Provide the (x, y) coordinate of the cell's center where the given text is located.  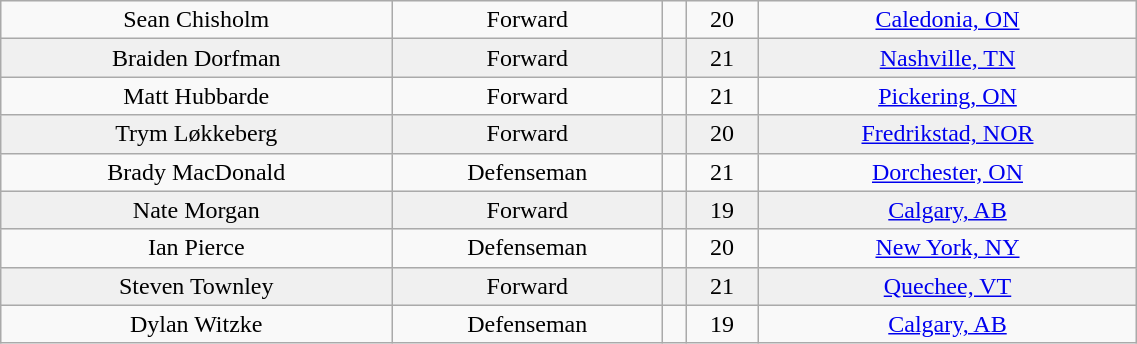
Caledonia, ON (948, 20)
New York, NY (948, 248)
Nate Morgan (196, 210)
Quechee, VT (948, 286)
Dylan Witzke (196, 324)
Trym Løkkeberg (196, 134)
Ian Pierce (196, 248)
Dorchester, ON (948, 172)
Matt Hubbarde (196, 96)
Braiden Dorfman (196, 58)
Brady MacDonald (196, 172)
Nashville, TN (948, 58)
Fredrikstad, NOR (948, 134)
Pickering, ON (948, 96)
Sean Chisholm (196, 20)
Steven Townley (196, 286)
